Locate the cell with the specified text and output its [X, Y] center coordinate. 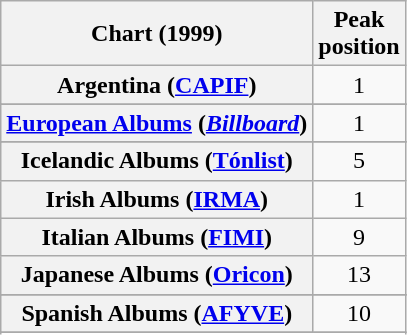
Icelandic Albums (Tónlist) [157, 161]
Spanish Albums (AFYVE) [157, 313]
Italian Albums (FIMI) [157, 237]
13 [359, 275]
Argentina (CAPIF) [157, 85]
5 [359, 161]
Irish Albums (IRMA) [157, 199]
Chart (1999) [157, 34]
10 [359, 313]
European Albums (Billboard) [157, 123]
9 [359, 237]
Japanese Albums (Oricon) [157, 275]
Peakposition [359, 34]
